Detect which cell encompasses the target text, then output its [X, Y] center coordinate. 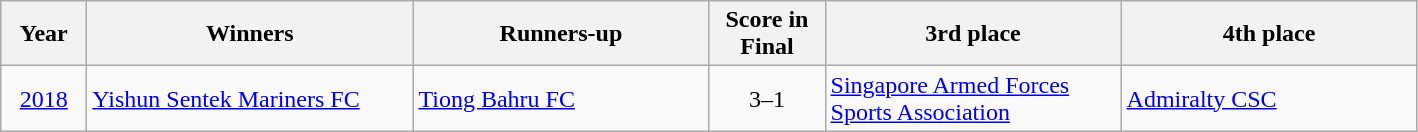
Winners [250, 34]
3–1 [767, 98]
Score inFinal [767, 34]
2018 [44, 98]
4th place [1269, 34]
Singapore Armed Forces Sports Association [973, 98]
Year [44, 34]
Admiralty CSC [1269, 98]
Runners-up [561, 34]
Yishun Sentek Mariners FC [250, 98]
Tiong Bahru FC [561, 98]
3rd place [973, 34]
